Return the [x, y] coordinate for the center point of the cell that contains the specified text.  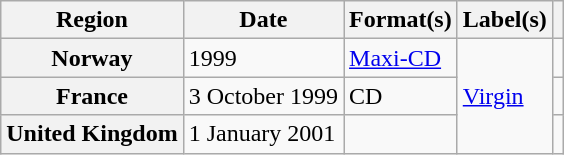
1999 [263, 58]
Virgin [504, 96]
Region [92, 20]
France [92, 96]
Date [263, 20]
CD [401, 96]
United Kingdom [92, 134]
3 October 1999 [263, 96]
1 January 2001 [263, 134]
Label(s) [504, 20]
Norway [92, 58]
Format(s) [401, 20]
Maxi-CD [401, 58]
